Pinpoint the cell where the given text exists, returning its [X, Y] midpoint coordinate. 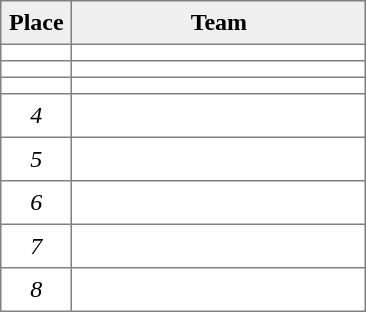
7 [36, 246]
6 [36, 203]
8 [36, 290]
Team [219, 23]
5 [36, 159]
Place [36, 23]
4 [36, 116]
